Pinpoint the cell where the given text exists, returning its (x, y) midpoint coordinate. 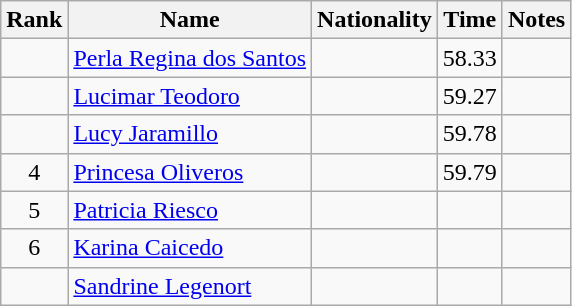
Nationality (375, 20)
4 (34, 172)
Notes (536, 20)
Lucy Jaramillo (190, 134)
Lucimar Teodoro (190, 96)
5 (34, 210)
59.78 (470, 134)
Princesa Oliveros (190, 172)
Time (470, 20)
Name (190, 20)
59.79 (470, 172)
Perla Regina dos Santos (190, 58)
Karina Caicedo (190, 248)
6 (34, 248)
Sandrine Legenort (190, 286)
59.27 (470, 96)
58.33 (470, 58)
Patricia Riesco (190, 210)
Rank (34, 20)
